Search for the cell housing the specified text and yield its [X, Y] center coordinate. 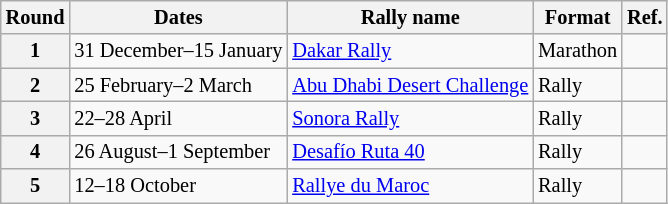
26 August–1 September [178, 152]
Abu Dhabi Desert Challenge [410, 85]
Rally name [410, 17]
3 [36, 118]
25 February–2 March [178, 85]
Format [578, 17]
Dakar Rally [410, 51]
Round [36, 17]
12–18 October [178, 186]
Dates [178, 17]
31 December–15 January [178, 51]
2 [36, 85]
Rallye du Maroc [410, 186]
Marathon [578, 51]
5 [36, 186]
Ref. [644, 17]
Desafío Ruta 40 [410, 152]
1 [36, 51]
Sonora Rally [410, 118]
22–28 April [178, 118]
4 [36, 152]
